Provide the (X, Y) coordinate of the cell's center where the given text is located.  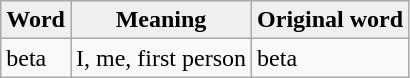
Original word (330, 20)
I, me, first person (160, 58)
Meaning (160, 20)
Word (36, 20)
